Capture the cell that displays the provided text and extract its [X, Y] central coordinate. 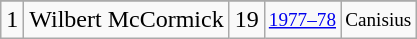
19 [246, 20]
1 [12, 20]
Canisius [378, 20]
1977–78 [302, 20]
Wilbert McCormick [126, 20]
